Scan for the cell matching the given text and deliver its [x, y] coordinate at center. 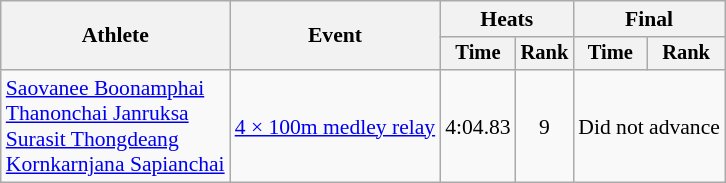
4:04.83 [478, 126]
9 [545, 126]
Did not advance [649, 126]
Saovanee BoonamphaiThanonchai JanruksaSurasit ThongdeangKornkarnjana Sapianchai [116, 126]
Event [336, 36]
Heats [506, 19]
Final [649, 19]
4 × 100m medley relay [336, 126]
Athlete [116, 36]
